Output the [x, y] coordinate of the center of the cell containing the given text.  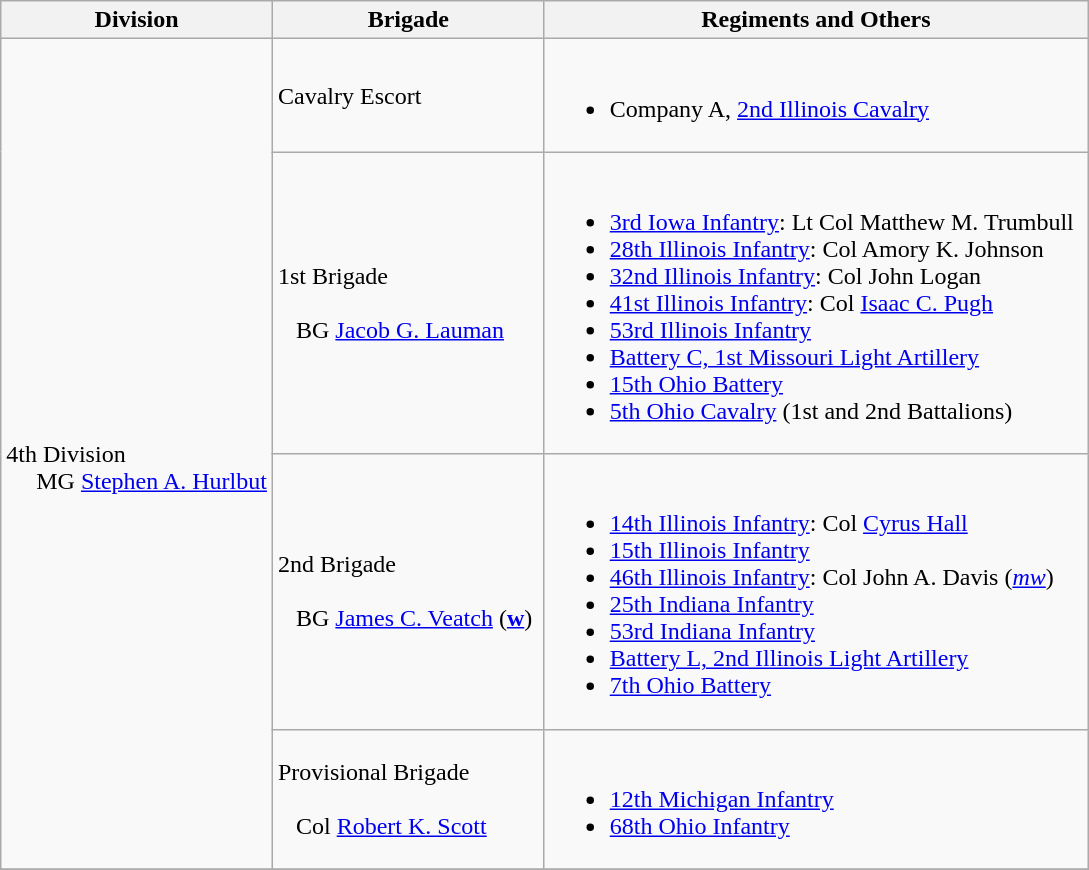
12th Michigan Infantry68th Ohio Infantry [816, 799]
Regiments and Others [816, 20]
2nd Brigade BG James C. Veatch (w) [408, 592]
Cavalry Escort [408, 96]
1st Brigade BG Jacob G. Lauman [408, 303]
4th Division MG Stephen A. Hurlbut [137, 454]
Company A, 2nd Illinois Cavalry [816, 96]
Provisional Brigade Col Robert K. Scott [408, 799]
Division [137, 20]
Brigade [408, 20]
